Provide the (x, y) coordinate of the cell's center where the given text is located.  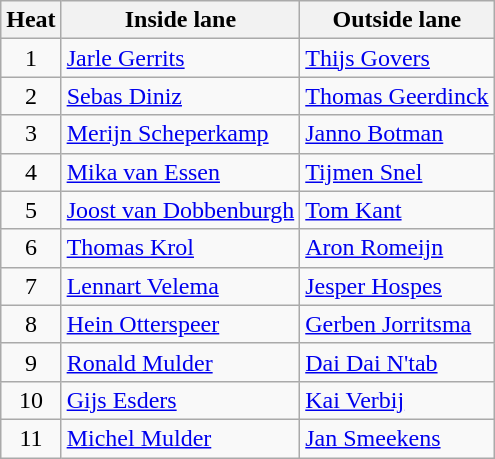
2 (31, 96)
Janno Botman (397, 134)
4 (31, 172)
1 (31, 58)
9 (31, 362)
Merijn Scheperkamp (180, 134)
Gerben Jorritsma (397, 324)
Ronald Mulder (180, 362)
Gijs Esders (180, 400)
8 (31, 324)
Joost van Dobbenburgh (180, 210)
Tom Kant (397, 210)
5 (31, 210)
Aron Romeijn (397, 248)
Jan Smeekens (397, 438)
Hein Otterspeer (180, 324)
6 (31, 248)
3 (31, 134)
Mika van Essen (180, 172)
Dai Dai N'tab (397, 362)
Thijs Govers (397, 58)
Tijmen Snel (397, 172)
Thomas Geerdinck (397, 96)
Heat (31, 20)
Jarle Gerrits (180, 58)
7 (31, 286)
Jesper Hospes (397, 286)
Thomas Krol (180, 248)
Outside lane (397, 20)
Lennart Velema (180, 286)
10 (31, 400)
Sebas Diniz (180, 96)
Kai Verbij (397, 400)
11 (31, 438)
Michel Mulder (180, 438)
Inside lane (180, 20)
